From the cell containing the given text, extract its center point as [x, y] coordinate. 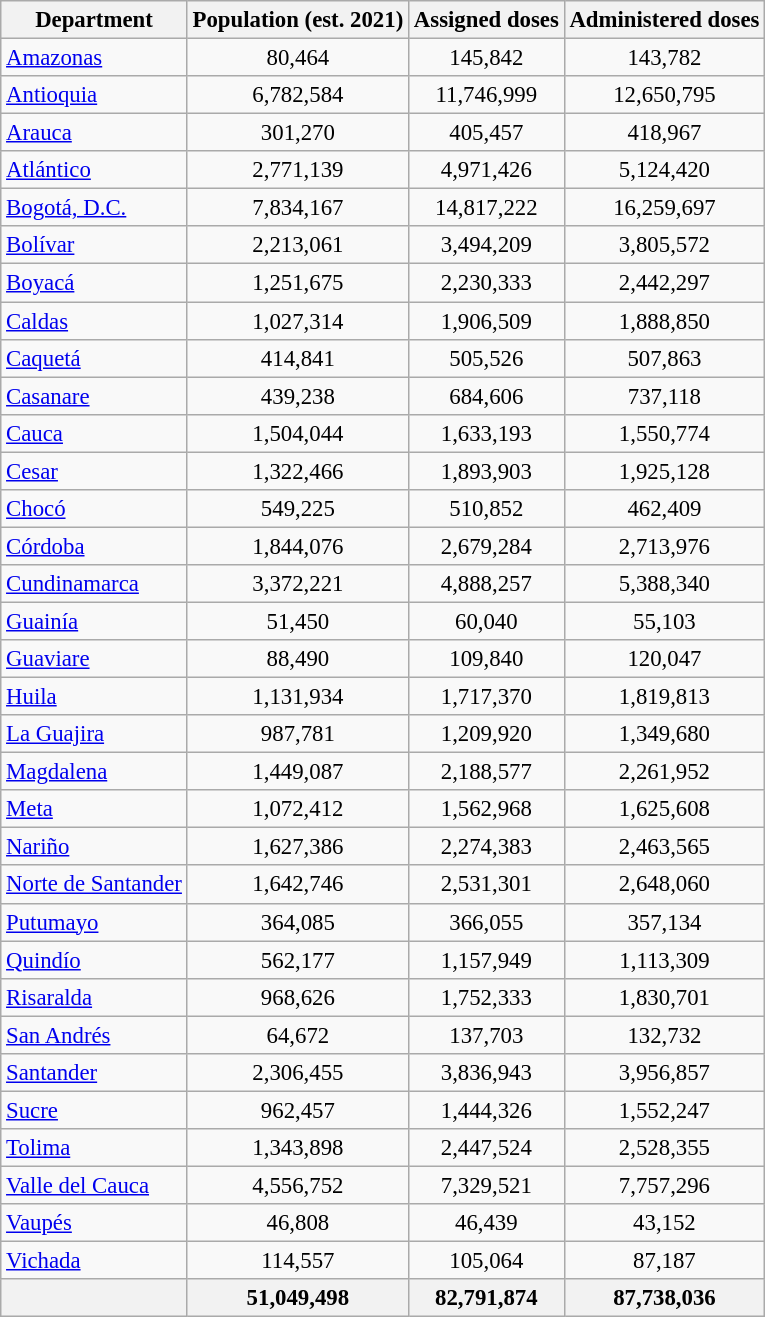
1,444,326 [487, 1110]
51,450 [298, 621]
Chocó [94, 509]
7,757,296 [664, 1185]
1,819,813 [664, 697]
7,834,167 [298, 208]
6,782,584 [298, 95]
510,852 [487, 509]
2,442,297 [664, 283]
2,771,139 [298, 170]
1,844,076 [298, 546]
Bolívar [94, 245]
987,781 [298, 734]
1,893,903 [487, 471]
46,808 [298, 1223]
Vichada [94, 1261]
87,187 [664, 1261]
Caldas [94, 321]
301,270 [298, 133]
87,738,036 [664, 1298]
120,047 [664, 659]
Nariño [94, 847]
Casanare [94, 396]
1,131,934 [298, 697]
43,152 [664, 1223]
Guainía [94, 621]
2,528,355 [664, 1148]
1,550,774 [664, 433]
Norte de Santander [94, 885]
Atlántico [94, 170]
105,064 [487, 1261]
55,103 [664, 621]
Cundinamarca [94, 584]
Arauca [94, 133]
La Guajira [94, 734]
Putumayo [94, 922]
Magdalena [94, 772]
7,329,521 [487, 1185]
1,752,333 [487, 997]
Tolima [94, 1148]
Risaralda [94, 997]
San Andrés [94, 1035]
Caquetá [94, 358]
4,971,426 [487, 170]
1,625,608 [664, 809]
3,956,857 [664, 1073]
3,494,209 [487, 245]
3,372,221 [298, 584]
962,457 [298, 1110]
1,906,509 [487, 321]
2,188,577 [487, 772]
11,746,999 [487, 95]
88,490 [298, 659]
2,447,524 [487, 1148]
562,177 [298, 960]
2,463,565 [664, 847]
462,409 [664, 509]
1,209,920 [487, 734]
968,626 [298, 997]
4,556,752 [298, 1185]
549,225 [298, 509]
507,863 [664, 358]
2,679,284 [487, 546]
439,238 [298, 396]
Antioquia [94, 95]
1,642,746 [298, 885]
1,627,386 [298, 847]
1,888,850 [664, 321]
2,713,976 [664, 546]
132,732 [664, 1035]
1,343,898 [298, 1148]
357,134 [664, 922]
737,118 [664, 396]
Administered doses [664, 20]
1,562,968 [487, 809]
Sucre [94, 1110]
684,606 [487, 396]
1,504,044 [298, 433]
Huila [94, 697]
1,830,701 [664, 997]
1,925,128 [664, 471]
82,791,874 [487, 1298]
1,027,314 [298, 321]
Department [94, 20]
Cauca [94, 433]
46,439 [487, 1223]
414,841 [298, 358]
366,055 [487, 922]
3,836,943 [487, 1073]
1,157,949 [487, 960]
1,322,466 [298, 471]
1,251,675 [298, 283]
4,888,257 [487, 584]
14,817,222 [487, 208]
1,113,309 [664, 960]
2,274,383 [487, 847]
Guaviare [94, 659]
1,449,087 [298, 772]
16,259,697 [664, 208]
Vaupés [94, 1223]
109,840 [487, 659]
143,782 [664, 58]
145,842 [487, 58]
Amazonas [94, 58]
Valle del Cauca [94, 1185]
3,805,572 [664, 245]
Bogotá, D.C. [94, 208]
Boyacá [94, 283]
505,526 [487, 358]
51,049,498 [298, 1298]
60,040 [487, 621]
2,230,333 [487, 283]
1,633,193 [487, 433]
2,261,952 [664, 772]
12,650,795 [664, 95]
114,557 [298, 1261]
137,703 [487, 1035]
Cesar [94, 471]
Assigned doses [487, 20]
Quindío [94, 960]
1,072,412 [298, 809]
5,388,340 [664, 584]
5,124,420 [664, 170]
405,457 [487, 133]
364,085 [298, 922]
2,531,301 [487, 885]
64,672 [298, 1035]
80,464 [298, 58]
1,552,247 [664, 1110]
Meta [94, 809]
1,349,680 [664, 734]
2,213,061 [298, 245]
2,648,060 [664, 885]
1,717,370 [487, 697]
418,967 [664, 133]
Córdoba [94, 546]
Santander [94, 1073]
Population (est. 2021) [298, 20]
2,306,455 [298, 1073]
